From the cell containing the given text, extract its center point as [x, y] coordinate. 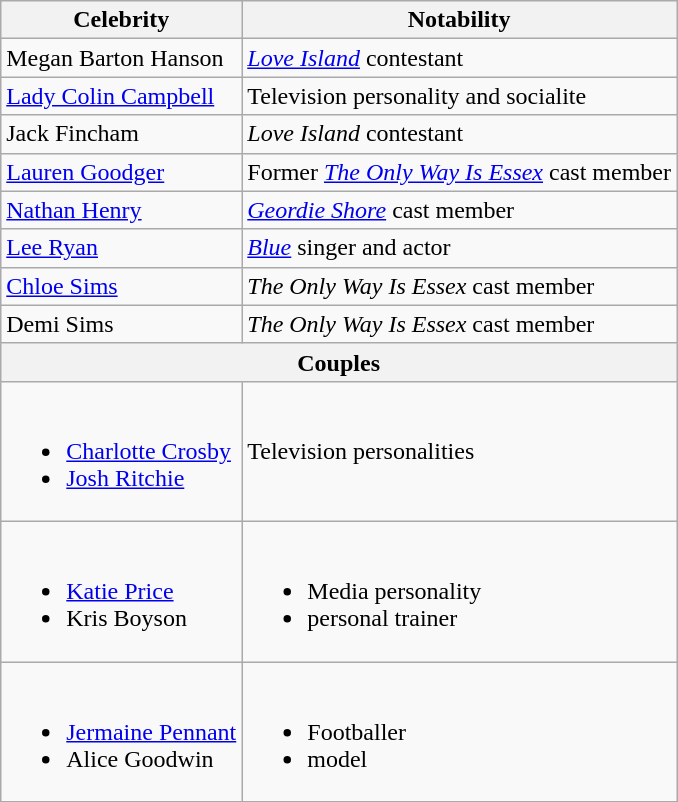
Jack Fincham [122, 134]
Lee Ryan [122, 248]
Demi Sims [122, 324]
Notability [460, 20]
Geordie Shore cast member [460, 210]
Katie PriceKris Boyson [122, 591]
Megan Barton Hanson [122, 58]
Media personalitypersonal trainer [460, 591]
Charlotte CrosbyJosh Ritchie [122, 451]
Couples [339, 362]
Former The Only Way Is Essex cast member [460, 172]
Footballermodel [460, 732]
Chloe Sims [122, 286]
Nathan Henry [122, 210]
Lauren Goodger [122, 172]
Blue singer and actor [460, 248]
Television personalities [460, 451]
Jermaine PennantAlice Goodwin [122, 732]
Television personality and socialite [460, 96]
Lady Colin Campbell [122, 96]
Celebrity [122, 20]
